Scan for the cell matching the given text and deliver its (x, y) coordinate at center. 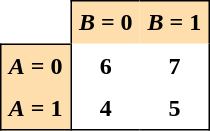
6 (105, 66)
4 (105, 109)
7 (175, 66)
B = 0 (105, 22)
A = 0 (35, 66)
5 (175, 109)
B = 1 (175, 22)
A = 1 (35, 109)
